Return (x, y) of the center of cell containing provided text 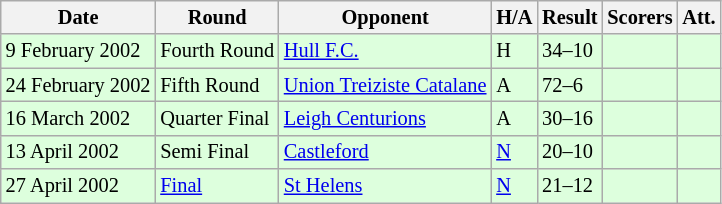
Union Treiziste Catalane (385, 85)
30–16 (570, 118)
27 April 2002 (78, 186)
St Helens (385, 186)
Scorers (640, 17)
H/A (514, 17)
Fourth Round (217, 51)
Date (78, 17)
Round (217, 17)
Leigh Centurions (385, 118)
16 March 2002 (78, 118)
Result (570, 17)
H (514, 51)
Castleford (385, 152)
21–12 (570, 186)
Hull F.C. (385, 51)
Opponent (385, 17)
Semi Final (217, 152)
13 April 2002 (78, 152)
Quarter Final (217, 118)
34–10 (570, 51)
9 February 2002 (78, 51)
Fifth Round (217, 85)
Att. (698, 17)
72–6 (570, 85)
Final (217, 186)
24 February 2002 (78, 85)
20–10 (570, 152)
